Pinpoint the cell where the given text exists, returning its [x, y] midpoint coordinate. 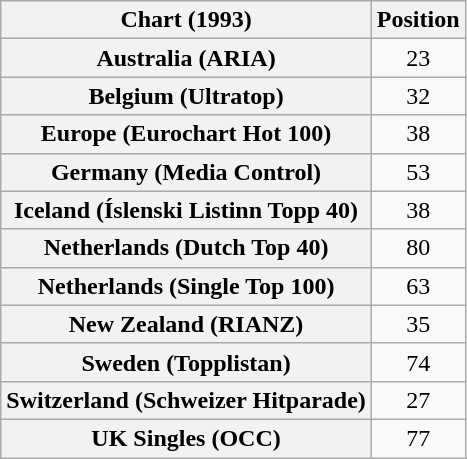
23 [418, 58]
35 [418, 324]
27 [418, 400]
Switzerland (Schweizer Hitparade) [186, 400]
Belgium (Ultratop) [186, 96]
32 [418, 96]
Position [418, 20]
Australia (ARIA) [186, 58]
Iceland (Íslenski Listinn Topp 40) [186, 210]
Netherlands (Dutch Top 40) [186, 248]
63 [418, 286]
77 [418, 438]
Germany (Media Control) [186, 172]
74 [418, 362]
Sweden (Topplistan) [186, 362]
Chart (1993) [186, 20]
UK Singles (OCC) [186, 438]
80 [418, 248]
Europe (Eurochart Hot 100) [186, 134]
Netherlands (Single Top 100) [186, 286]
53 [418, 172]
New Zealand (RIANZ) [186, 324]
